Find where the given text appears and provide that cell's center as (X, Y) coordinate. 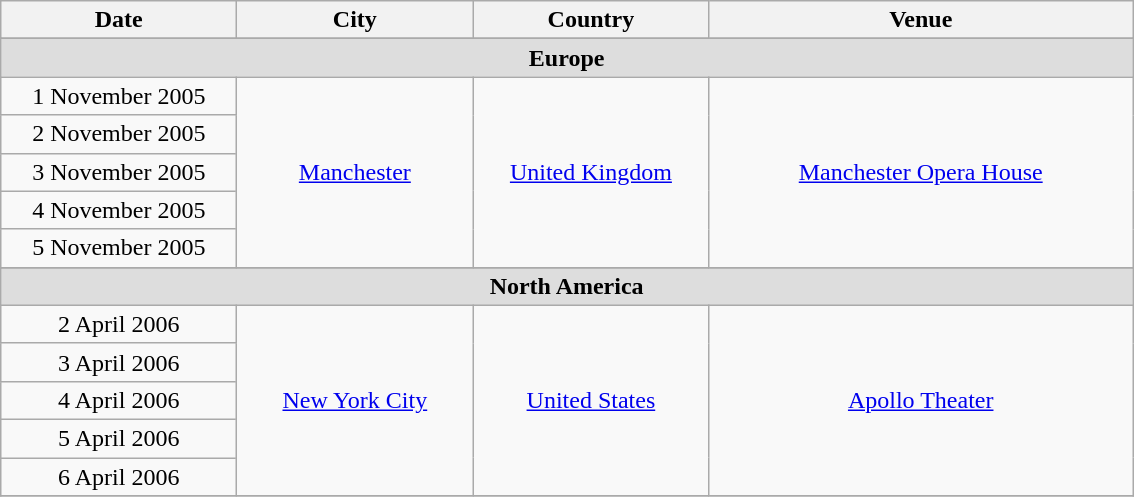
United Kingdom (591, 172)
6 April 2006 (119, 477)
Apollo Theater (921, 400)
Manchester (355, 172)
2 November 2005 (119, 134)
5 November 2005 (119, 248)
3 April 2006 (119, 362)
3 November 2005 (119, 172)
4 November 2005 (119, 210)
4 April 2006 (119, 400)
Date (119, 20)
Manchester Opera House (921, 172)
United States (591, 400)
City (355, 20)
2 April 2006 (119, 324)
Country (591, 20)
5 April 2006 (119, 438)
New York City (355, 400)
1 November 2005 (119, 96)
Europe (567, 58)
Venue (921, 20)
North America (567, 286)
